Output the [x, y] coordinate of the center of the cell containing the given text.  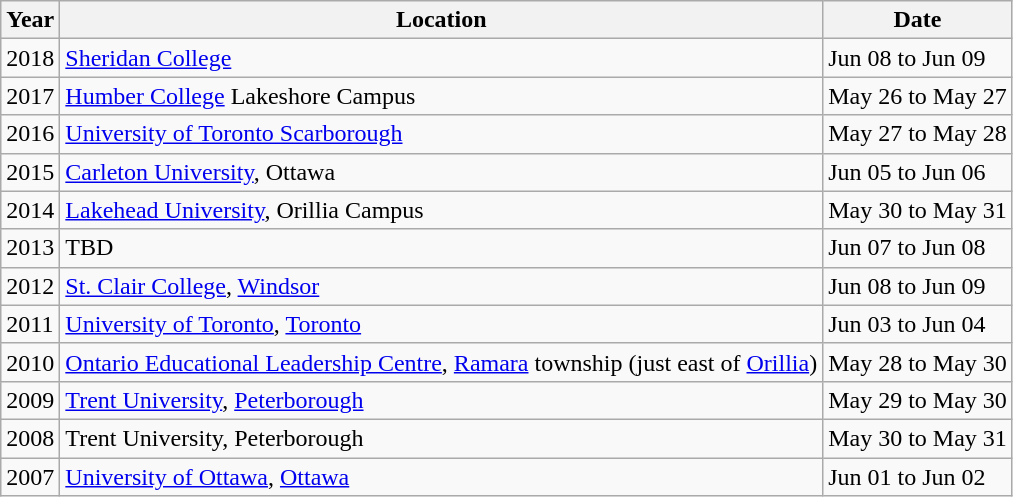
May 29 to May 30 [918, 400]
University of Toronto, Toronto [442, 324]
University of Toronto Scarborough [442, 134]
Ontario Educational Leadership Centre, Ramara township (just east of Orillia) [442, 362]
2008 [30, 438]
Humber College Lakeshore Campus [442, 96]
2013 [30, 248]
Location [442, 20]
Year [30, 20]
Jun 03 to Jun 04 [918, 324]
May 26 to May 27 [918, 96]
2010 [30, 362]
Jun 05 to Jun 06 [918, 172]
Carleton University, Ottawa [442, 172]
St. Clair College, Windsor [442, 286]
Jun 01 to Jun 02 [918, 477]
2015 [30, 172]
2009 [30, 400]
2017 [30, 96]
TBD [442, 248]
2007 [30, 477]
Jun 07 to Jun 08 [918, 248]
University of Ottawa, Ottawa [442, 477]
Lakehead University, Orillia Campus [442, 210]
May 28 to May 30 [918, 362]
May 27 to May 28 [918, 134]
2014 [30, 210]
2011 [30, 324]
2018 [30, 58]
2012 [30, 286]
2016 [30, 134]
Sheridan College [442, 58]
Date [918, 20]
